Detect which cell encompasses the target text, then output its [X, Y] center coordinate. 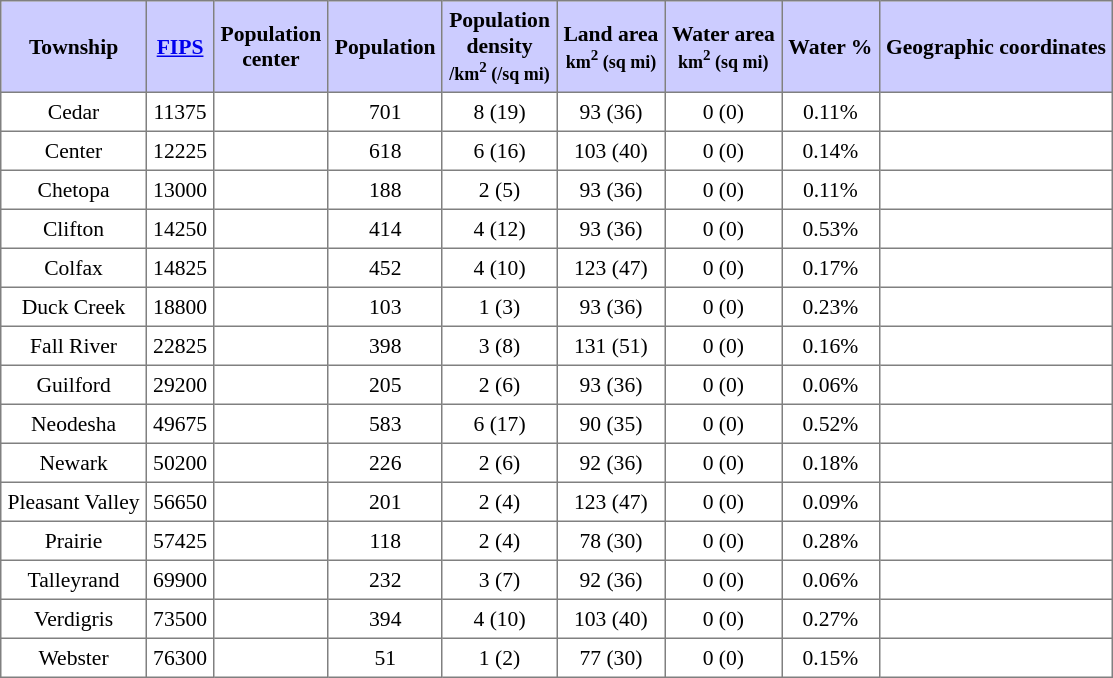
Cedar [74, 112]
57425 [180, 540]
Water % [831, 47]
Township [74, 47]
394 [385, 618]
452 [385, 268]
0.28% [831, 540]
4 (12) [499, 228]
8 (19) [499, 112]
0.09% [831, 502]
Populationcenter [271, 47]
398 [385, 346]
2 (5) [499, 190]
49675 [180, 424]
Webster [74, 658]
69900 [180, 580]
76300 [180, 658]
226 [385, 462]
6 (16) [499, 150]
Center [74, 150]
29200 [180, 384]
Clifton [74, 228]
Population [385, 47]
Land areakm2 (sq mi) [611, 47]
414 [385, 228]
90 (35) [611, 424]
103 [385, 306]
Fall River [74, 346]
0.17% [831, 268]
FIPS [180, 47]
0.18% [831, 462]
Verdigris [74, 618]
1 (2) [499, 658]
Guilford [74, 384]
Populationdensity/km2 (/sq mi) [499, 47]
618 [385, 150]
18800 [180, 306]
0.53% [831, 228]
0.16% [831, 346]
56650 [180, 502]
Pleasant Valley [74, 502]
73500 [180, 618]
6 (17) [499, 424]
Newark [74, 462]
Colfax [74, 268]
232 [385, 580]
Water areakm2 (sq mi) [723, 47]
12225 [180, 150]
205 [385, 384]
Duck Creek [74, 306]
0.52% [831, 424]
77 (30) [611, 658]
50200 [180, 462]
11375 [180, 112]
1 (3) [499, 306]
Geographic coordinates [996, 47]
0.14% [831, 150]
51 [385, 658]
3 (7) [499, 580]
14250 [180, 228]
131 (51) [611, 346]
Prairie [74, 540]
188 [385, 190]
0.27% [831, 618]
701 [385, 112]
13000 [180, 190]
0.15% [831, 658]
583 [385, 424]
Neodesha [74, 424]
Chetopa [74, 190]
3 (8) [499, 346]
Talleyrand [74, 580]
14825 [180, 268]
0.23% [831, 306]
118 [385, 540]
22825 [180, 346]
201 [385, 502]
78 (30) [611, 540]
